Determine the [X, Y] coordinate at the center of the cell enclosing the given text.  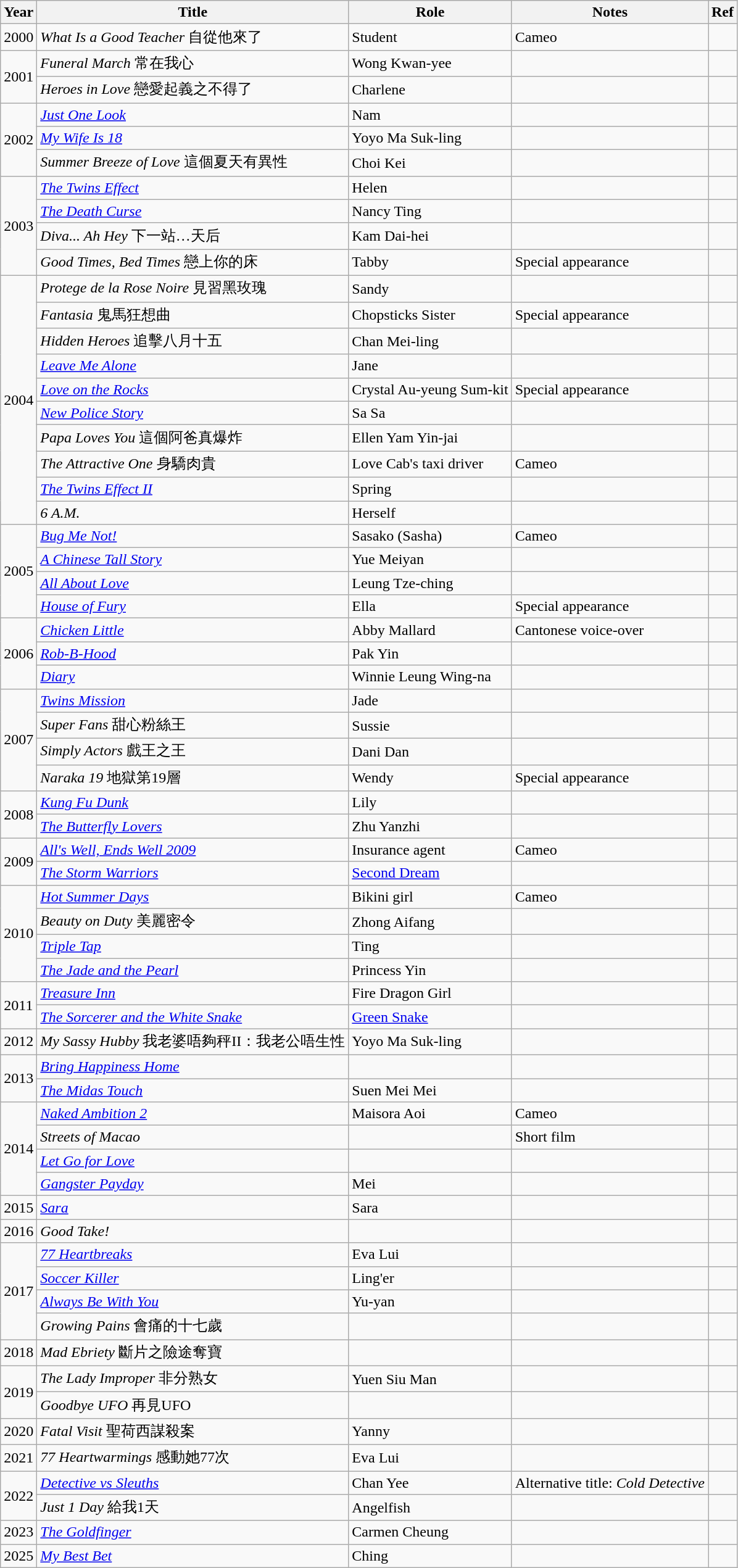
Carmen Cheung [430, 1532]
2016 [19, 1231]
Crystal Au-yeung Sum-kit [430, 389]
Rob-B-Hood [193, 653]
Beauty on Duty 美麗密令 [193, 922]
Treasure Inn [193, 993]
Chan Yee [430, 1483]
Wong Kwan-yee [430, 63]
The Death Curse [193, 211]
Helen [430, 188]
Notes [610, 12]
Tabby [430, 263]
Goodbye UFO 再見UFO [193, 1406]
The Lady Improper 非分熟女 [193, 1379]
The Attractive One 身驕肉貴 [193, 464]
Fatal Visit 聖荷西謀殺案 [193, 1432]
2013 [19, 1078]
Growing Pains 會痛的十七歲 [193, 1327]
Abby Mallard [430, 630]
Summer Breeze of Love 這個夏天有異性 [193, 163]
Alternative title: Cold Detective [610, 1483]
Streets of Macao [193, 1137]
The Sorcerer and the White Snake [193, 1017]
What Is a Good Teacher 自從他來了 [193, 37]
2003 [19, 226]
Leung Tze-ching [430, 583]
Protege de la Rose Noire 見習黑玫瑰 [193, 289]
2001 [19, 77]
The Butterfly Lovers [193, 826]
2005 [19, 571]
Yue Meiyan [430, 560]
My Sassy Hubby 我老婆唔夠秤II：我老公唔生性 [193, 1042]
Bring Happiness Home [193, 1066]
2008 [19, 815]
Twins Mission [193, 700]
Ting [430, 947]
Let Go for Love [193, 1161]
Nam [430, 114]
Short film [610, 1137]
Bikini girl [430, 897]
The Goldfinger [193, 1532]
Leave Me Alone [193, 366]
Student [430, 37]
Sasako (Sasha) [430, 536]
2010 [19, 933]
Fire Dragon Girl [430, 993]
2009 [19, 861]
Naraka 19 地獄第19層 [193, 778]
2012 [19, 1042]
Love Cab's taxi driver [430, 464]
Role [430, 12]
Green Snake [430, 1017]
Fantasia 鬼馬狂想曲 [193, 315]
Sussie [430, 726]
Love on the Rocks [193, 389]
Wendy [430, 778]
Sa Sa [430, 413]
Jade [430, 700]
Sandy [430, 289]
Cantonese voice-over [610, 630]
2002 [19, 139]
The Midas Touch [193, 1090]
Pak Yin [430, 653]
The Storm Warriors [193, 873]
The Jade and the Pearl [193, 970]
Chicken Little [193, 630]
Yuen Siu Man [430, 1379]
Nancy Ting [430, 211]
My Wife Is 18 [193, 138]
77 Heartwarmings 感動她77次 [193, 1458]
2021 [19, 1458]
Mei [430, 1184]
77 Heartbreaks [193, 1255]
2007 [19, 740]
Ellen Yam Yin-jai [430, 438]
Triple Tap [193, 947]
2015 [19, 1208]
Kung Fu Dunk [193, 803]
Yu-yan [430, 1301]
Jane [430, 366]
Diary [193, 677]
Ref [723, 12]
Simply Actors 戲王之王 [193, 752]
All About Love [193, 583]
2025 [19, 1556]
2014 [19, 1149]
Princess Yin [430, 970]
Year [19, 12]
Ching [430, 1556]
Herself [430, 513]
Just One Look [193, 114]
Spring [430, 489]
New Police Story [193, 413]
Detective vs Sleuths [193, 1483]
Naked Ambition 2 [193, 1114]
Papa Loves You 這個阿爸真爆炸 [193, 438]
Angelfish [430, 1508]
2000 [19, 37]
Hidden Heroes 追擊八月十五 [193, 342]
Chopsticks Sister [430, 315]
2011 [19, 1005]
All's Well, Ends Well 2009 [193, 850]
Good Take! [193, 1231]
Gangster Payday [193, 1184]
Charlene [430, 90]
Funeral March 常在我心 [193, 63]
Mad Ebriety 斷片之險途奪寶 [193, 1353]
Just 1 Day 給我1天 [193, 1508]
2022 [19, 1496]
Heroes in Love 戀愛起義之不得了 [193, 90]
Dani Dan [430, 752]
The Twins Effect [193, 188]
Ling'er [430, 1278]
Winnie Leung Wing-na [430, 677]
2023 [19, 1532]
Maisora Aoi [430, 1114]
2019 [19, 1392]
House of Fury [193, 607]
Title [193, 12]
6 A.M. [193, 513]
Diva... Ah Hey 下一站…天后 [193, 236]
Second Dream [430, 873]
2020 [19, 1432]
2018 [19, 1353]
Lily [430, 803]
Zhu Yanzhi [430, 826]
My Best Bet [193, 1556]
Suen Mei Mei [430, 1090]
Zhong Aifang [430, 922]
Hot Summer Days [193, 897]
Choi Kei [430, 163]
Soccer Killer [193, 1278]
Kam Dai-hei [430, 236]
Bug Me Not! [193, 536]
Chan Mei-ling [430, 342]
2004 [19, 400]
2017 [19, 1291]
Super Fans 甜心粉絲王 [193, 726]
Always Be With You [193, 1301]
Insurance agent [430, 850]
The Twins Effect II [193, 489]
Yanny [430, 1432]
Ella [430, 607]
A Chinese Tall Story [193, 560]
2006 [19, 653]
Good Times, Bed Times 戀上你的床 [193, 263]
